Search for the cell housing the specified text and yield its [X, Y] center coordinate. 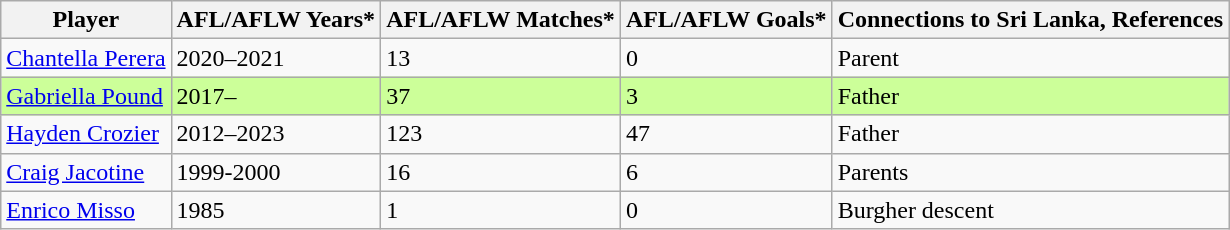
Burgher descent [1030, 210]
37 [501, 96]
Connections to Sri Lanka, References [1030, 20]
1 [501, 210]
2012–2023 [276, 134]
AFL/AFLW Years* [276, 20]
16 [501, 172]
Craig Jacotine [86, 172]
2017– [276, 96]
123 [501, 134]
Parents [1030, 172]
Enrico Misso [86, 210]
Gabriella Pound [86, 96]
1999-2000 [276, 172]
2020–2021 [276, 58]
Player [86, 20]
47 [726, 134]
Chantella Perera [86, 58]
Parent [1030, 58]
13 [501, 58]
Hayden Crozier [86, 134]
6 [726, 172]
1985 [276, 210]
AFL/AFLW Matches* [501, 20]
3 [726, 96]
AFL/AFLW Goals* [726, 20]
